Detect which cell encompasses the target text, then output its [X, Y] center coordinate. 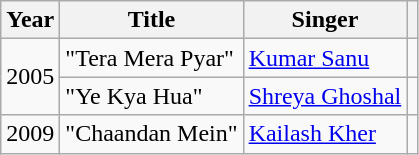
Kailash Kher [325, 134]
Singer [325, 20]
2009 [30, 134]
Year [30, 20]
"Tera Mera Pyar" [152, 58]
"Chaandan Mein" [152, 134]
Title [152, 20]
Shreya Ghoshal [325, 96]
2005 [30, 77]
Kumar Sanu [325, 58]
"Ye Kya Hua" [152, 96]
